For the text-containing cell, return its midpoint in (x, y) coordinate format. 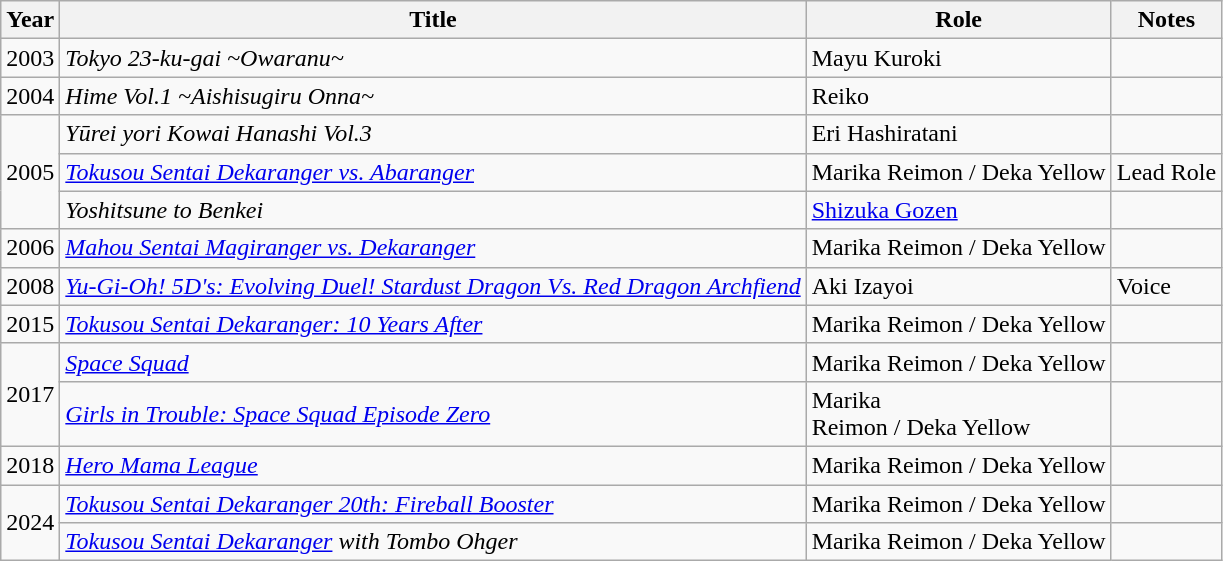
Mahou Sentai Magiranger vs. Dekaranger (433, 248)
2003 (30, 58)
Yu-Gi-Oh! 5D's: Evolving Duel! Stardust Dragon Vs. Red Dragon Archfiend (433, 286)
Mayu Kuroki (958, 58)
Space Squad (433, 362)
Shizuka Gozen (958, 210)
Tokusou Sentai Dekaranger with Tombo Ohger (433, 542)
Notes (1166, 20)
2004 (30, 96)
Role (958, 20)
Lead Role (1166, 172)
Yoshitsune to Benkei (433, 210)
MarikaReimon / Deka Yellow (958, 414)
Tokusou Sentai Dekaranger vs. Abaranger (433, 172)
2024 (30, 522)
Hero Mama League (433, 465)
2006 (30, 248)
Aki Izayoi (958, 286)
Tokyo 23-ku-gai ~Owaranu~ (433, 58)
Eri Hashiratani (958, 134)
Hime Vol.1 ~Aishisugiru Onna~ (433, 96)
Year (30, 20)
Tokusou Sentai Dekaranger 20th: Fireball Booster (433, 503)
Voice (1166, 286)
Girls in Trouble: Space Squad Episode Zero (433, 414)
2018 (30, 465)
Reiko (958, 96)
2005 (30, 172)
2008 (30, 286)
2015 (30, 324)
Tokusou Sentai Dekaranger: 10 Years After (433, 324)
2017 (30, 394)
Title (433, 20)
Yūrei yori Kowai Hanashi Vol.3 (433, 134)
